Provide the (x, y) coordinate of the cell's center where the given text is located.  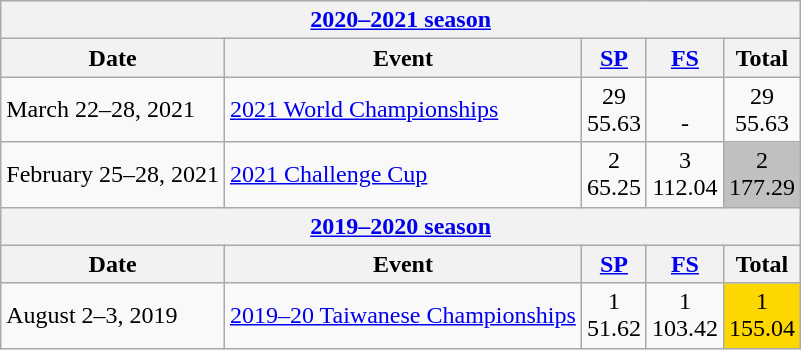
3 112.04 (684, 174)
2019–2020 season (401, 226)
2 65.25 (614, 174)
1 51.62 (614, 316)
2019–20 Taiwanese Championships (402, 316)
2 177.29 (762, 174)
2020–2021 season (401, 20)
1 103.42 (684, 316)
2021 World Championships (402, 110)
1 155.04 (762, 316)
2021 Challenge Cup (402, 174)
March 22–28, 2021 (113, 110)
August 2–3, 2019 (113, 316)
- (684, 110)
February 25–28, 2021 (113, 174)
